Return [X, Y] of the center of cell containing provided text 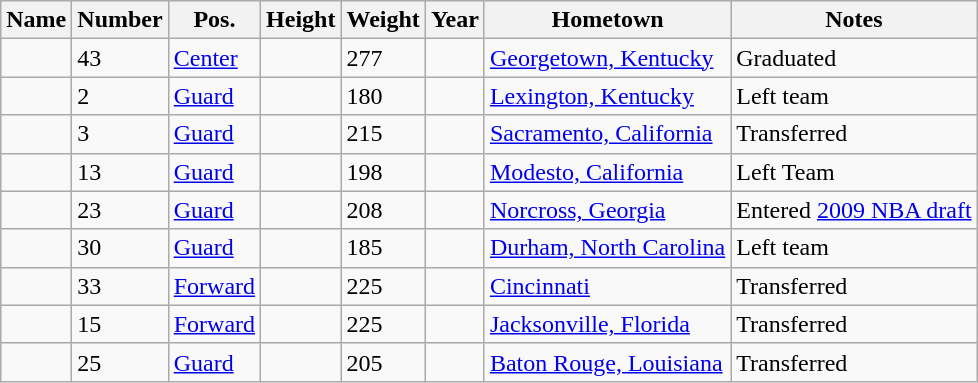
Sacramento, California [607, 134]
2 [120, 96]
Georgetown, Kentucky [607, 58]
Height [301, 20]
Hometown [607, 20]
Left Team [854, 172]
30 [120, 248]
23 [120, 210]
277 [383, 58]
Notes [854, 20]
Graduated [854, 58]
205 [383, 362]
Norcross, Georgia [607, 210]
Jacksonville, Florida [607, 324]
3 [120, 134]
Number [120, 20]
25 [120, 362]
198 [383, 172]
Modesto, California [607, 172]
185 [383, 248]
215 [383, 134]
Weight [383, 20]
15 [120, 324]
Name [36, 20]
Cincinnati [607, 286]
Durham, North Carolina [607, 248]
Lexington, Kentucky [607, 96]
Pos. [214, 20]
43 [120, 58]
Center [214, 58]
13 [120, 172]
Baton Rouge, Louisiana [607, 362]
Year [454, 20]
33 [120, 286]
Entered 2009 NBA draft [854, 210]
208 [383, 210]
180 [383, 96]
